Search for the cell housing the specified text and yield its [X, Y] center coordinate. 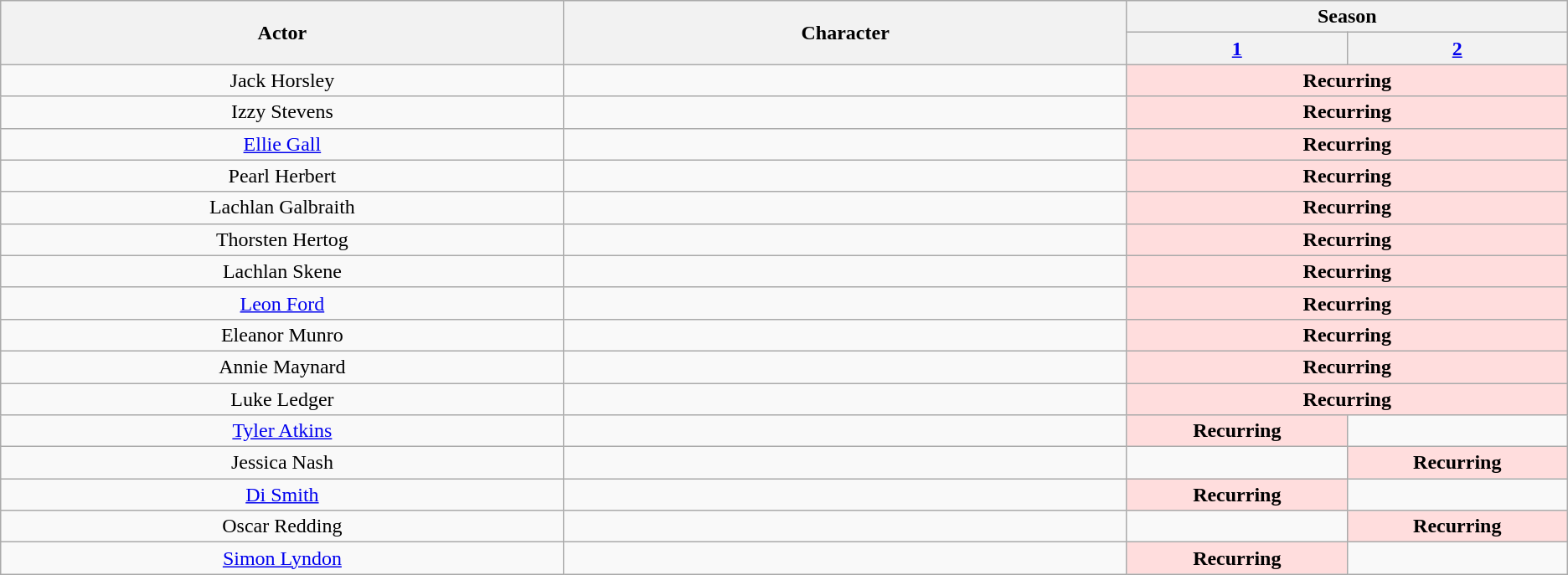
Tyler Atkins [282, 431]
Season [1347, 17]
Izzy Stevens [282, 112]
Di Smith [282, 495]
Eleanor Munro [282, 335]
Ellie Gall [282, 144]
2 [1457, 49]
Pearl Herbert [282, 176]
1 [1236, 49]
Annie Maynard [282, 367]
Lachlan Skene [282, 271]
Jessica Nash [282, 463]
Lachlan Galbraith [282, 208]
Thorsten Hertog [282, 239]
Leon Ford [282, 303]
Oscar Redding [282, 526]
Actor [282, 33]
Jack Horsley [282, 80]
Luke Ledger [282, 399]
Character [845, 33]
Simon Lyndon [282, 558]
